Return [X, Y] of the center of cell containing provided text 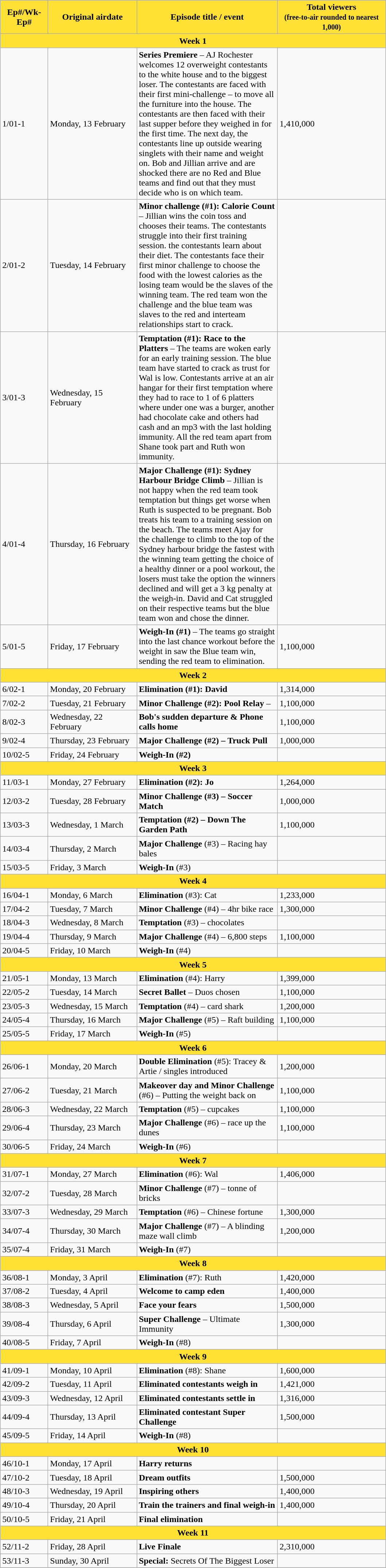
Double Elimination (#5): Tracey & Artie / singles introduced [207, 1067]
Elimination (#2): Jo [207, 782]
Monday, 13 March [93, 978]
Tuesday, 7 March [93, 909]
Thursday, 23 March [93, 1128]
Wednesday, 12 April [93, 1398]
50/10-5 [24, 1519]
Friday, 17 February [93, 647]
20/04-5 [24, 950]
28/06-3 [24, 1109]
46/10-1 [24, 1463]
27/06-2 [24, 1090]
Temptation (#2) – Down The Garden Path [207, 825]
19/04-4 [24, 937]
31/07-1 [24, 1174]
Thursday, 23 February [93, 740]
1,406,000 [331, 1174]
Tuesday, 11 April [93, 1384]
Harry returns [207, 1463]
Minor Challenge (#4) – 4hr bike race [207, 909]
1,399,000 [331, 978]
Inspiring others [207, 1491]
37/08-2 [24, 1291]
Week 10 [193, 1450]
Face your fears [207, 1305]
4/01-4 [24, 544]
Week 4 [193, 881]
1,233,000 [331, 895]
Monday, 20 February [93, 689]
Week 7 [193, 1160]
41/09-1 [24, 1370]
Eliminated contestants settle in [207, 1398]
Thursday, 6 April [93, 1324]
13/03-3 [24, 825]
Weigh-In (#5) [207, 1034]
14/03-4 [24, 849]
1,420,000 [331, 1277]
Wednesday, 1 March [93, 825]
1,421,000 [331, 1384]
Tuesday, 4 April [93, 1291]
26/06-1 [24, 1067]
Makeover day and Minor Challenge (#6) – Putting the weight back on [207, 1090]
Weigh-In (#6) [207, 1147]
Thursday, 20 April [93, 1505]
47/10-2 [24, 1477]
Eliminated contestants weigh in [207, 1384]
Friday, 21 April [93, 1519]
9/02-4 [24, 740]
Tuesday, 28 March [93, 1193]
Friday, 24 February [93, 754]
Major Challenge (#2) – Truck Pull [207, 740]
Friday, 31 March [93, 1249]
Original airdate [93, 17]
Tuesday, 21 March [93, 1090]
Wednesday, 15 March [93, 1006]
42/09-2 [24, 1384]
7/02-2 [24, 703]
Elimination (#6): Wal [207, 1174]
Special: Secrets Of The Biggest Loser [207, 1561]
Thursday, 16 March [93, 1020]
1,316,000 [331, 1398]
8/02-3 [24, 722]
18/04-3 [24, 923]
Major Challenge (#7) – A blinding maze wall climb [207, 1231]
32/07-2 [24, 1193]
Week 1 [193, 41]
Wednesday, 19 April [93, 1491]
5/01-5 [24, 647]
Train the trainers and final weigh-in [207, 1505]
Major Challenge (#6) – race up the dunes [207, 1128]
15/03-5 [24, 867]
Week 11 [193, 1533]
52/11-2 [24, 1547]
Welcome to camp eden [207, 1291]
Friday, 3 March [93, 867]
48/10-3 [24, 1491]
Thursday, 13 April [93, 1417]
Week 5 [193, 964]
Weigh-In (#4) [207, 950]
2,310,000 [331, 1547]
Weigh-In (#3) [207, 867]
23/05-3 [24, 1006]
45/09-5 [24, 1436]
Minor Challenge (#7) – tonne of bricks [207, 1193]
29/06-4 [24, 1128]
Friday, 28 April [93, 1547]
Ep#/Wk-Ep# [24, 17]
Minor Challenge (#2): Pool Relay – [207, 703]
40/08-5 [24, 1343]
Monday, 13 February [93, 124]
Elimination (#1): David [207, 689]
Friday, 7 April [93, 1343]
36/08-1 [24, 1277]
Temptation (#6) – Chinese fortune [207, 1212]
Thursday, 16 February [93, 544]
Monday, 17 April [93, 1463]
11/03-1 [24, 782]
Monday, 27 March [93, 1174]
Week 6 [193, 1048]
17/04-2 [24, 909]
Secret Ballet – Duos chosen [207, 992]
Minor Challenge (#3) – Soccer Match [207, 801]
49/10-4 [24, 1505]
Wednesday, 29 March [93, 1212]
Monday, 27 February [93, 782]
34/07-4 [24, 1231]
Wednesday, 15 February [93, 397]
44/09-4 [24, 1417]
Monday, 10 April [93, 1370]
6/02-1 [24, 689]
30/06-5 [24, 1147]
Major Challenge (#5) – Raft building [207, 1020]
16/04-1 [24, 895]
Temptation (#5) – cupcakes [207, 1109]
1,264,000 [331, 782]
53/11-3 [24, 1561]
Final elimination [207, 1519]
3/01-3 [24, 397]
25/05-5 [24, 1034]
12/03-2 [24, 801]
24/05-4 [24, 1020]
22/05-2 [24, 992]
Weigh-In (#2) [207, 754]
Weigh-In (#1) – The teams go straight into the last chance workout before the weight in saw the Blue team win, sending the red team to elimination. [207, 647]
Tuesday, 21 February [93, 703]
Week 8 [193, 1263]
Wednesday, 22 March [93, 1109]
Temptation (#3) – chocolates [207, 923]
Elimination (#8): Shane [207, 1370]
Tuesday, 18 April [93, 1477]
1,314,000 [331, 689]
Thursday, 2 March [93, 849]
Week 3 [193, 769]
Major Challenge (#3) – Racing hay bales [207, 849]
1,410,000 [331, 124]
Monday, 6 March [93, 895]
Week 9 [193, 1357]
Thursday, 30 March [93, 1231]
Episode title / event [207, 17]
Weigh-In (#7) [207, 1249]
Wednesday, 22 February [93, 722]
Temptation (#4) – card shark [207, 1006]
Tuesday, 14 February [93, 265]
Elimination (#4): Harry [207, 978]
Friday, 24 March [93, 1147]
Tuesday, 14 March [93, 992]
Thursday, 9 March [93, 937]
Super Challenge – Ultimate Immunity [207, 1324]
1/01-1 [24, 124]
Major Challenge (#4) – 6,800 steps [207, 937]
38/08-3 [24, 1305]
10/02-5 [24, 754]
1,600,000 [331, 1370]
Monday, 3 April [93, 1277]
39/08-4 [24, 1324]
43/09-3 [24, 1398]
Live Finale [207, 1547]
Tuesday, 28 February [93, 801]
Elimination (#7): Ruth [207, 1277]
Friday, 14 April [93, 1436]
Wednesday, 5 April [93, 1305]
Bob's sudden departure & Phone calls home [207, 722]
Monday, 20 March [93, 1067]
Dream outfits [207, 1477]
Total viewers(free-to-air rounded to nearest 1,000) [331, 17]
35/07-4 [24, 1249]
2/01-2 [24, 265]
21/05-1 [24, 978]
Friday, 17 March [93, 1034]
Wednesday, 8 March [93, 923]
Eliminated contestant Super Challenge [207, 1417]
33/07-3 [24, 1212]
Sunday, 30 April [93, 1561]
Week 2 [193, 675]
Friday, 10 March [93, 950]
Elimination (#3): Cat [207, 895]
